Return the [X, Y] coordinate for the center point of the cell that contains the specified text.  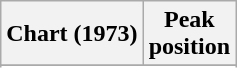
Chart (1973) [72, 34]
Peakposition [189, 34]
